Find where the given text appears and provide that cell's center as (x, y) coordinate. 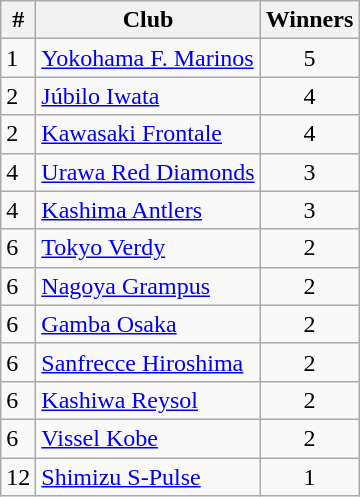
Winners (310, 20)
Kashima Antlers (148, 210)
Júbilo Iwata (148, 96)
Kashiwa Reysol (148, 400)
Club (148, 20)
Shimizu S-Pulse (148, 477)
12 (18, 477)
Nagoya Grampus (148, 286)
Tokyo Verdy (148, 248)
5 (310, 58)
Urawa Red Diamonds (148, 172)
# (18, 20)
Yokohama F. Marinos (148, 58)
Sanfrecce Hiroshima (148, 362)
Vissel Kobe (148, 438)
Kawasaki Frontale (148, 134)
Gamba Osaka (148, 324)
